From the cell containing the given text, extract its center point as (X, Y) coordinate. 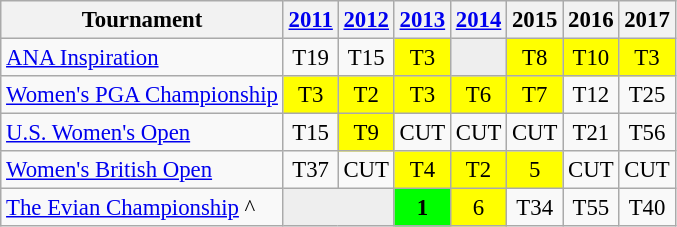
T8 (535, 58)
2014 (478, 20)
T19 (310, 58)
T9 (366, 133)
T55 (591, 208)
T37 (310, 170)
T6 (478, 95)
T56 (647, 133)
The Evian Championship ^ (142, 208)
T10 (591, 58)
T40 (647, 208)
2017 (647, 20)
2016 (591, 20)
Women's PGA Championship (142, 95)
T25 (647, 95)
2011 (310, 20)
2015 (535, 20)
2013 (422, 20)
T7 (535, 95)
T4 (422, 170)
Women's British Open (142, 170)
ANA Inspiration (142, 58)
T21 (591, 133)
2012 (366, 20)
T12 (591, 95)
U.S. Women's Open (142, 133)
6 (478, 208)
5 (535, 170)
T34 (535, 208)
1 (422, 208)
Tournament (142, 20)
